Determine the [X, Y] coordinate at the center of the cell enclosing the given text.  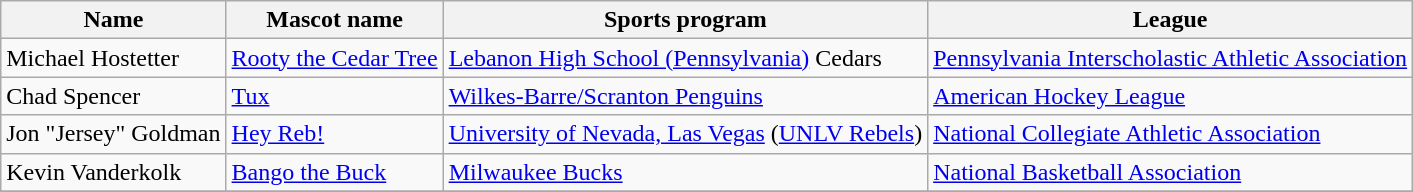
Pennsylvania Interscholastic Athletic Association [1170, 58]
Chad Spencer [114, 96]
Hey Reb! [334, 134]
National Basketball Association [1170, 172]
Sports program [686, 20]
Jon "Jersey" Goldman [114, 134]
Bango the Buck [334, 172]
Mascot name [334, 20]
Kevin Vanderkolk [114, 172]
Name [114, 20]
Milwaukee Bucks [686, 172]
League [1170, 20]
American Hockey League [1170, 96]
National Collegiate Athletic Association [1170, 134]
Michael Hostetter [114, 58]
University of Nevada, Las Vegas (UNLV Rebels) [686, 134]
Rooty the Cedar Tree [334, 58]
Wilkes-Barre/Scranton Penguins [686, 96]
Lebanon High School (Pennsylvania) Cedars [686, 58]
Tux [334, 96]
